Output the [x, y] coordinate of the center of the cell containing the given text.  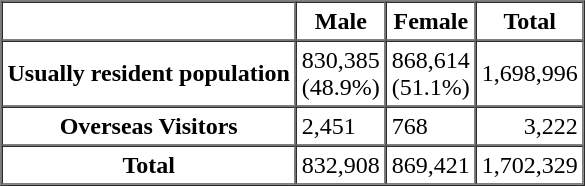
768 [431, 126]
869,421 [431, 166]
Usually resident population [149, 73]
832,908 [341, 166]
Overseas Visitors [149, 126]
1,702,329 [530, 166]
3,222 [530, 126]
830,385 (48.9%) [341, 73]
2,451 [341, 126]
Female [431, 22]
868,614 (51.1%) [431, 73]
Male [341, 22]
1,698,996 [530, 73]
